Search for the cell housing the specified text and yield its (X, Y) center coordinate. 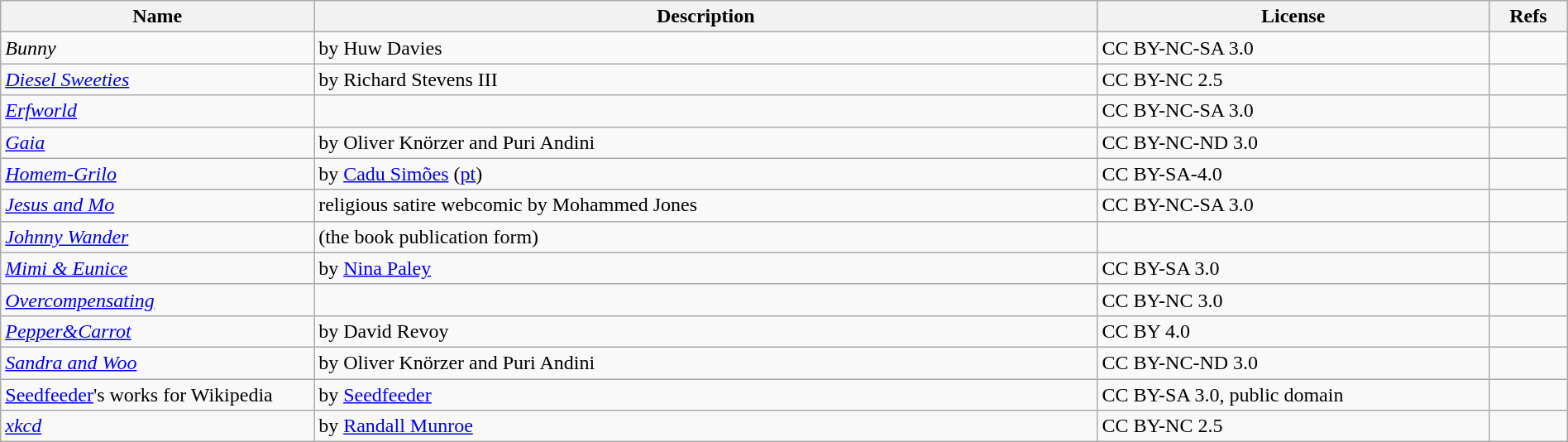
CC BY-SA-4.0 (1293, 174)
xkcd (157, 426)
by Richard Stevens III (706, 79)
by David Revoy (706, 331)
Name (157, 17)
CC BY 4.0 (1293, 331)
Jesus and Mo (157, 205)
by Huw Davies (706, 48)
Refs (1528, 17)
CC BY-SA 3.0, public domain (1293, 395)
religious satire webcomic by Mohammed Jones (706, 205)
Overcompensating (157, 300)
Diesel Sweeties (157, 79)
Seedfeeder's works for Wikipedia (157, 395)
Johnny Wander (157, 237)
(the book publication form) (706, 237)
Bunny (157, 48)
Sandra and Woo (157, 363)
by Seedfeeder (706, 395)
CC BY-NC 3.0 (1293, 300)
CC BY-SA 3.0 (1293, 268)
License (1293, 17)
Pepper&Carrot (157, 331)
by Randall Munroe (706, 426)
Description (706, 17)
Mimi & Eunice (157, 268)
by Nina Paley (706, 268)
Erfworld (157, 111)
Homem-Grilo (157, 174)
by Cadu Simões (pt) (706, 174)
Gaia (157, 142)
